Locate the cell with the specified text and output its (X, Y) center coordinate. 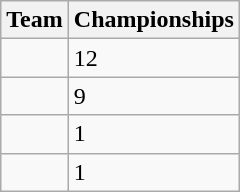
12 (154, 58)
Championships (154, 20)
Team (35, 20)
9 (154, 96)
